Search for the cell housing the specified text and yield its [X, Y] center coordinate. 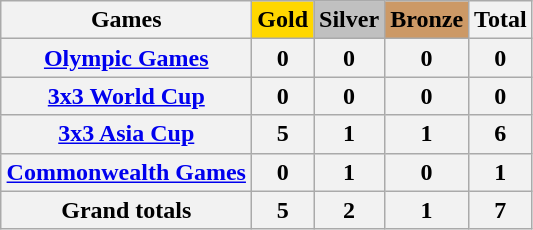
Silver [350, 20]
3x3 World Cup [126, 96]
Total [501, 20]
Bronze [427, 20]
Grand totals [126, 210]
Games [126, 20]
6 [501, 134]
Gold [283, 20]
2 [350, 210]
Commonwealth Games [126, 172]
3x3 Asia Cup [126, 134]
Olympic Games [126, 58]
7 [501, 210]
